Detect which cell encompasses the target text, then output its [x, y] center coordinate. 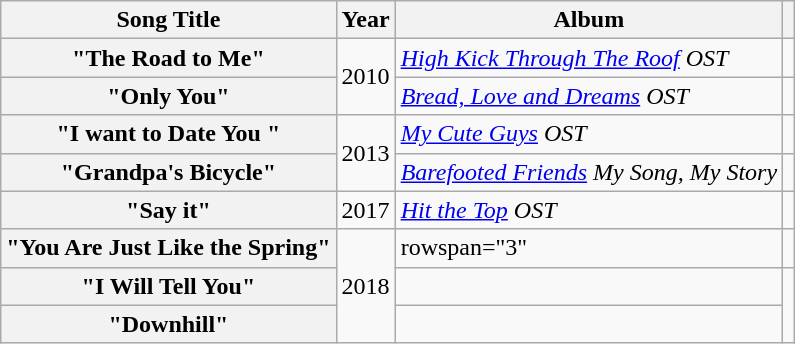
2018 [366, 286]
"Say it" [168, 210]
High Kick Through The Roof OST [588, 58]
2013 [366, 153]
2010 [366, 77]
"You Are Just Like the Spring" [168, 248]
"The Road to Me" [168, 58]
My Cute Guys OST [588, 134]
Year [366, 20]
Barefooted Friends My Song, My Story [588, 172]
"Downhill" [168, 324]
"I want to Date You " [168, 134]
Hit the Top OST [588, 210]
2017 [366, 210]
Bread, Love and Dreams OST [588, 96]
"Grandpa's Bicycle" [168, 172]
"Only You" [168, 96]
rowspan="3" [588, 248]
Album [588, 20]
"I Will Tell You" [168, 286]
Song Title [168, 20]
